Identify which cell holds the provided text, then report its (X, Y) central coordinate. 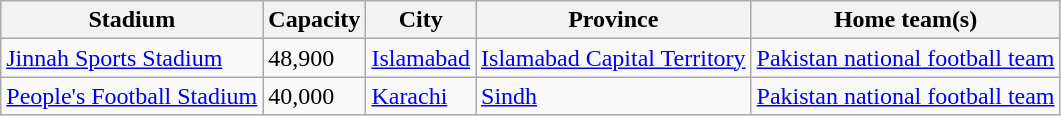
40,000 (314, 96)
Province (614, 20)
Islamabad Capital Territory (614, 58)
Karachi (421, 96)
People's Football Stadium (132, 96)
Home team(s) (906, 20)
Islamabad (421, 58)
Sindh (614, 96)
City (421, 20)
Jinnah Sports Stadium (132, 58)
Capacity (314, 20)
48,900 (314, 58)
Stadium (132, 20)
